Find where the given text appears and provide that cell's center as (x, y) coordinate. 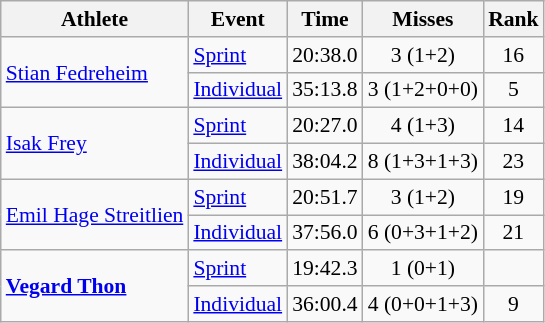
5 (514, 90)
21 (514, 233)
3 (1+2+0+0) (423, 90)
38:04.2 (324, 162)
23 (514, 162)
37:56.0 (324, 233)
16 (514, 55)
Misses (423, 19)
20:27.0 (324, 126)
Athlete (95, 19)
19 (514, 197)
14 (514, 126)
20:38.0 (324, 55)
Emil Hage Streitlien (95, 214)
20:51.7 (324, 197)
Vegard Thon (95, 286)
Time (324, 19)
Event (238, 19)
35:13.8 (324, 90)
Stian Fedreheim (95, 72)
6 (0+3+1+2) (423, 233)
19:42.3 (324, 269)
4 (0+0+1+3) (423, 304)
Isak Frey (95, 144)
4 (1+3) (423, 126)
8 (1+3+1+3) (423, 162)
Rank (514, 19)
36:00.4 (324, 304)
1 (0+1) (423, 269)
9 (514, 304)
